Output the (x, y) coordinate of the center of the cell containing the given text.  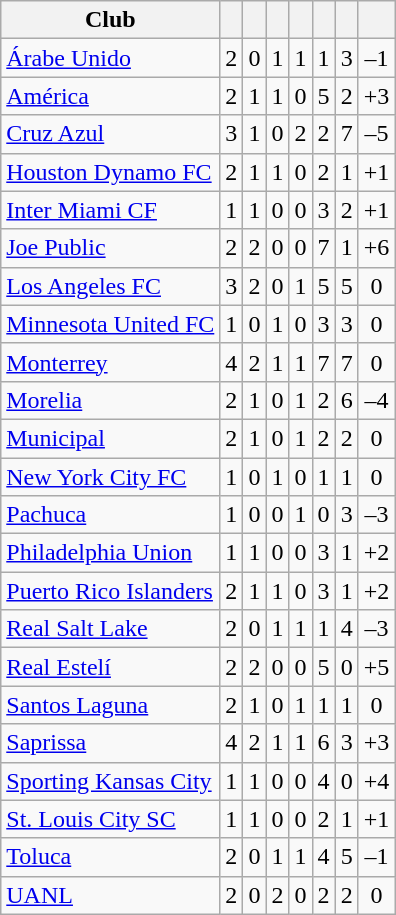
Club (110, 20)
Houston Dynamo FC (110, 172)
Municipal (110, 438)
América (110, 96)
New York City FC (110, 477)
Santos Laguna (110, 705)
–5 (376, 134)
Philadelphia Union (110, 553)
UANL (110, 895)
–4 (376, 400)
Minnesota United FC (110, 324)
Monterrey (110, 362)
Cruz Azul (110, 134)
+6 (376, 248)
Real Estelí (110, 667)
Saprissa (110, 743)
Pachuca (110, 515)
+4 (376, 781)
Inter Miami CF (110, 210)
Los Angeles FC (110, 286)
Real Salt Lake (110, 629)
St. Louis City SC (110, 819)
Morelia (110, 400)
+5 (376, 667)
Puerto Rico Islanders (110, 591)
Joe Public (110, 248)
Toluca (110, 857)
Sporting Kansas City (110, 781)
Árabe Unido (110, 58)
